Search for the cell housing the specified text and yield its [x, y] center coordinate. 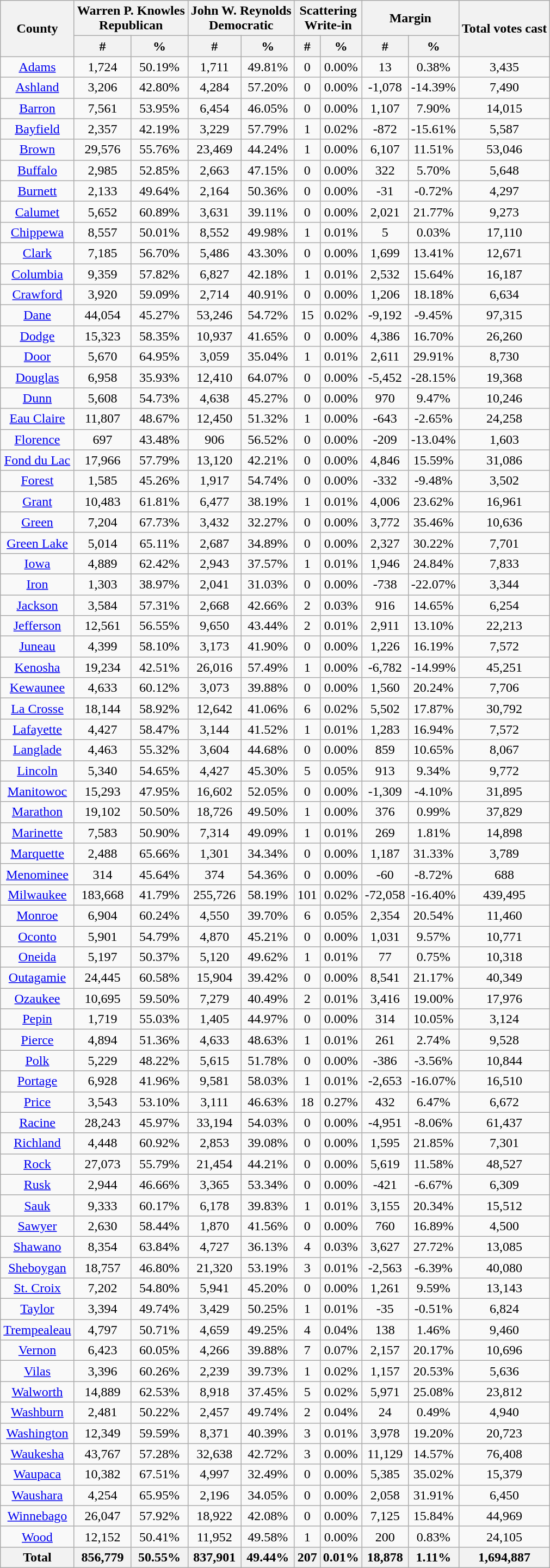
45.64% [160, 874]
6,904 [102, 915]
42.19% [160, 129]
5,652 [102, 212]
50.50% [160, 812]
2,911 [385, 626]
-15.61% [433, 129]
55.79% [160, 1164]
16.70% [433, 336]
10,483 [102, 501]
760 [385, 1226]
8,730 [504, 357]
51.32% [268, 419]
6,178 [214, 1205]
6,824 [504, 1309]
17.87% [433, 709]
25.08% [433, 1392]
Forest [37, 481]
7,279 [214, 999]
27,073 [102, 1164]
23,469 [214, 150]
16,602 [214, 791]
57.28% [160, 1454]
4,846 [385, 460]
39.83% [268, 1205]
58.35% [160, 336]
15,512 [504, 1205]
48.22% [160, 1061]
Total votes cast [504, 28]
49.50% [268, 812]
54.79% [160, 936]
-872 [385, 129]
20.24% [433, 688]
10,696 [504, 1350]
2,481 [102, 1412]
1,946 [385, 563]
23,812 [504, 1392]
9.57% [433, 936]
31,086 [504, 460]
6,958 [102, 377]
1,283 [385, 729]
1,206 [385, 295]
-31 [385, 191]
-6.67% [433, 1185]
40.91% [268, 295]
1,187 [385, 853]
43.30% [268, 253]
49.64% [160, 191]
24,445 [102, 978]
3,435 [504, 67]
38.19% [268, 501]
-0.51% [433, 1309]
Ashland [37, 88]
0.07% [341, 1350]
65.66% [160, 853]
15.59% [433, 460]
8,354 [102, 1247]
59.50% [160, 999]
3,365 [214, 1185]
Langlade [37, 750]
50.41% [160, 1536]
5,901 [102, 936]
27.72% [433, 1247]
11.51% [433, 150]
13.10% [433, 626]
43.44% [268, 626]
50.01% [160, 232]
2,041 [214, 584]
-9,192 [385, 315]
3,631 [214, 212]
6.47% [433, 1102]
44.24% [268, 150]
1,261 [385, 1288]
-16.40% [433, 895]
-332 [385, 481]
48.63% [268, 1040]
916 [385, 605]
4,386 [385, 336]
20.34% [433, 1205]
67.51% [160, 1474]
1.81% [433, 833]
374 [214, 874]
-643 [385, 419]
32.49% [268, 1474]
10,844 [504, 1061]
45.20% [268, 1288]
49.58% [268, 1536]
1,603 [504, 439]
-72,058 [385, 895]
9,528 [504, 1040]
2,611 [385, 357]
2,239 [214, 1371]
65.11% [160, 543]
4,463 [102, 750]
Marquette [37, 853]
46.80% [160, 1268]
35.04% [268, 357]
4,727 [214, 1247]
5,648 [504, 170]
8,541 [385, 978]
12,671 [504, 253]
Kewaunee [37, 688]
56.52% [268, 439]
12,410 [214, 377]
39.08% [268, 1143]
2,058 [385, 1495]
3,059 [214, 357]
Sheboygan [37, 1268]
35.93% [160, 377]
11,807 [102, 419]
Iron [37, 584]
9,273 [504, 212]
9,333 [102, 1205]
50.55% [160, 1557]
-35 [385, 1309]
2,668 [214, 605]
58.10% [160, 647]
6,477 [214, 501]
8,557 [102, 232]
2,488 [102, 853]
3,155 [385, 1205]
-6,782 [385, 667]
54.72% [268, 315]
45.21% [268, 936]
9,772 [504, 771]
-22.07% [433, 584]
13,143 [504, 1288]
Oneida [37, 957]
9,581 [214, 1081]
Menominee [37, 874]
2,687 [214, 543]
20.17% [433, 1350]
-4.10% [433, 791]
46.05% [268, 108]
56.70% [160, 253]
8,067 [504, 750]
10.05% [433, 1019]
-9.48% [433, 481]
38.97% [160, 584]
58.03% [268, 1081]
7,490 [504, 88]
2,157 [385, 1350]
16.19% [433, 647]
42.72% [268, 1454]
2,021 [385, 212]
55.03% [160, 1019]
57.82% [160, 274]
4,254 [102, 1495]
5,340 [102, 771]
-2,653 [385, 1081]
Door [37, 357]
49.62% [268, 957]
47.15% [268, 170]
31,895 [504, 791]
22,213 [504, 626]
44.21% [268, 1164]
Price [37, 1102]
7,204 [102, 522]
970 [385, 398]
Ozaukee [37, 999]
5,502 [385, 709]
Calumet [37, 212]
2,985 [102, 170]
21.17% [433, 978]
12,152 [102, 1536]
-1,309 [385, 791]
5,619 [385, 1164]
2,943 [214, 563]
58.19% [268, 895]
County [37, 28]
10,937 [214, 336]
-9.45% [433, 315]
6,827 [214, 274]
4,297 [504, 191]
3,206 [102, 88]
4,448 [102, 1143]
Sauk [37, 1205]
8,371 [214, 1433]
57.49% [268, 667]
14,889 [102, 1392]
42.51% [160, 667]
4,399 [102, 647]
45.30% [268, 771]
7,561 [102, 108]
8,918 [214, 1392]
6,450 [504, 1495]
1,301 [214, 853]
21,320 [214, 1268]
0.83% [433, 1536]
Bayfield [37, 129]
35.46% [433, 522]
2,327 [385, 543]
Grant [37, 501]
Rusk [37, 1185]
30.22% [433, 543]
7,706 [504, 688]
7.90% [433, 108]
Marathon [37, 812]
60.89% [160, 212]
-2,563 [385, 1268]
57.31% [160, 605]
20.54% [433, 915]
18,922 [214, 1516]
1,303 [102, 584]
17,966 [102, 460]
13.41% [433, 253]
3,604 [214, 750]
24 [385, 1412]
20,723 [504, 1433]
5,587 [504, 129]
Columbia [37, 274]
3,432 [214, 522]
3,144 [214, 729]
1,107 [385, 108]
4,894 [102, 1040]
255,726 [214, 895]
12,450 [214, 419]
29.91% [433, 357]
15,323 [102, 336]
14.57% [433, 1454]
26,260 [504, 336]
13 [385, 67]
5,941 [214, 1288]
40.49% [268, 999]
-1,078 [385, 88]
53.19% [268, 1268]
Walworth [37, 1392]
31.03% [268, 584]
19.00% [433, 999]
10,636 [504, 522]
12,642 [214, 709]
17,110 [504, 232]
2,196 [214, 1495]
51.36% [160, 1040]
61,437 [504, 1123]
60.92% [160, 1143]
5,615 [214, 1061]
42.21% [268, 460]
9.59% [433, 1288]
1.46% [433, 1330]
3,416 [385, 999]
1,157 [385, 1371]
52.85% [160, 170]
439,495 [504, 895]
7 [307, 1350]
Vernon [37, 1350]
3,229 [214, 129]
10,382 [102, 1474]
138 [385, 1330]
13,085 [504, 1247]
Rock [37, 1164]
15 [307, 315]
Burnett [37, 191]
5.70% [433, 170]
42.80% [160, 88]
58.47% [160, 729]
La Crosse [37, 709]
42.08% [268, 1516]
6,672 [504, 1102]
Dodge [37, 336]
Buffalo [37, 170]
7,185 [102, 253]
837,901 [214, 1557]
54.74% [268, 481]
41.65% [268, 336]
-386 [385, 1061]
24.84% [433, 563]
10,771 [504, 936]
3,344 [504, 584]
Milwaukee [37, 895]
18.18% [433, 295]
2,663 [214, 170]
1,699 [385, 253]
207 [307, 1557]
1,870 [214, 1226]
32,638 [214, 1454]
34.34% [268, 853]
-209 [385, 439]
7,301 [504, 1143]
14,015 [504, 108]
61.81% [160, 501]
261 [385, 1040]
3,073 [214, 688]
18 [307, 1102]
21.85% [433, 1143]
34.89% [268, 543]
Vilas [37, 1371]
688 [504, 874]
4,638 [214, 398]
Portage [37, 1081]
48.67% [160, 419]
59.09% [160, 295]
376 [385, 812]
4,997 [214, 1474]
-28.15% [433, 377]
-8.72% [433, 874]
36.13% [268, 1247]
Shawano [37, 1247]
1,585 [102, 481]
16,510 [504, 1081]
3,772 [385, 522]
37.57% [268, 563]
Dunn [37, 398]
1,719 [102, 1019]
20.53% [433, 1371]
63.84% [160, 1247]
0.38% [433, 67]
101 [307, 895]
7,833 [504, 563]
Sawyer [37, 1226]
3,111 [214, 1102]
44,054 [102, 315]
6,423 [102, 1350]
41.90% [268, 647]
697 [102, 439]
15.84% [433, 1516]
-6.39% [433, 1268]
John W. ReynoldsDemocratic [241, 18]
Iowa [37, 563]
49.98% [268, 232]
58.44% [160, 1226]
3,429 [214, 1309]
Lafayette [37, 729]
44.68% [268, 750]
53.95% [160, 108]
16.89% [433, 1226]
Florence [37, 439]
41.06% [268, 709]
30,792 [504, 709]
-4,951 [385, 1123]
0.27% [341, 1102]
Eau Claire [37, 419]
3,124 [504, 1019]
-14.39% [433, 88]
24,258 [504, 419]
5,120 [214, 957]
54.65% [160, 771]
5,971 [385, 1392]
Wood [37, 1536]
62.53% [160, 1392]
4,940 [504, 1412]
859 [385, 750]
18,144 [102, 709]
34.05% [268, 1495]
19,102 [102, 812]
Waukesha [37, 1454]
-60 [385, 874]
50.25% [268, 1309]
64.07% [268, 377]
49.09% [268, 833]
Kenosha [37, 667]
50.71% [160, 1330]
2,164 [214, 191]
57.20% [268, 88]
46.63% [268, 1102]
21,454 [214, 1164]
58.92% [160, 709]
1,560 [385, 688]
4,889 [102, 563]
2,357 [102, 129]
64.95% [160, 357]
Monroe [37, 915]
45,251 [504, 667]
41.52% [268, 729]
3,173 [214, 647]
53,246 [214, 315]
1,711 [214, 67]
47.95% [160, 791]
3,584 [102, 605]
Washburn [37, 1412]
54.73% [160, 398]
16.94% [433, 729]
5,229 [102, 1061]
Pepin [37, 1019]
2,133 [102, 191]
5,636 [504, 1371]
97,315 [504, 315]
43.48% [160, 439]
-14.99% [433, 667]
15,379 [504, 1474]
Manitowoc [37, 791]
3,789 [504, 853]
19,368 [504, 377]
12,561 [102, 626]
7,583 [102, 833]
10.65% [433, 750]
3,394 [102, 1309]
50.90% [160, 833]
Dane [37, 315]
1,405 [214, 1019]
50.22% [160, 1412]
55.76% [160, 150]
Oconto [37, 936]
65.95% [160, 1495]
23.62% [433, 501]
51.78% [268, 1061]
32.27% [268, 522]
5,197 [102, 957]
Marinette [37, 833]
Barron [37, 108]
46.66% [160, 1185]
54.36% [268, 874]
44.97% [268, 1019]
39.73% [268, 1371]
5,014 [102, 543]
9.34% [433, 771]
49.44% [268, 1557]
-0.72% [433, 191]
62.42% [160, 563]
7,202 [102, 1288]
19.20% [433, 1433]
39.11% [268, 212]
4,870 [214, 936]
ScatteringWrite-in [328, 18]
17,976 [504, 999]
14.65% [433, 605]
1.11% [433, 1557]
28,243 [102, 1123]
10,246 [504, 398]
0.99% [433, 812]
0.49% [433, 1412]
60.24% [160, 915]
44,969 [504, 1516]
7,701 [504, 543]
1,595 [385, 1143]
Racine [37, 1123]
50.19% [160, 67]
Richland [37, 1143]
49.81% [268, 67]
41.56% [268, 1226]
Washington [37, 1433]
40,349 [504, 978]
-16.07% [433, 1081]
26,016 [214, 667]
60.12% [160, 688]
53.10% [160, 1102]
4,500 [504, 1226]
41.79% [160, 895]
Chippewa [37, 232]
Winnebago [37, 1516]
60.58% [160, 978]
-8.06% [433, 1123]
432 [385, 1102]
60.17% [160, 1205]
Clark [37, 253]
31.33% [433, 853]
Crawford [37, 295]
Polk [37, 1061]
4,550 [214, 915]
6,634 [504, 295]
-2.65% [433, 419]
55.32% [160, 750]
-13.04% [433, 439]
913 [385, 771]
3,920 [102, 295]
31.91% [433, 1495]
26,047 [102, 1516]
49.25% [268, 1330]
6,454 [214, 108]
16,961 [504, 501]
3,396 [102, 1371]
37.45% [268, 1392]
Warren P. KnowlesRepublican [131, 18]
18,726 [214, 812]
60.05% [160, 1350]
2,630 [102, 1226]
Jefferson [37, 626]
Trempealeau [37, 1330]
-3.56% [433, 1061]
2,853 [214, 1143]
3,502 [504, 481]
16,187 [504, 274]
-421 [385, 1185]
2,944 [102, 1185]
9,359 [102, 274]
6,928 [102, 1081]
59.59% [160, 1433]
4,284 [214, 88]
53,046 [504, 150]
42.18% [268, 274]
1,917 [214, 481]
2,532 [385, 274]
9,460 [504, 1330]
Waushara [37, 1495]
322 [385, 170]
Adams [37, 67]
0.75% [433, 957]
Green [37, 522]
18,878 [385, 1557]
37,829 [504, 812]
40.39% [268, 1433]
Green Lake [37, 543]
19,234 [102, 667]
11,129 [385, 1454]
8,552 [214, 232]
St. Croix [37, 1288]
18,757 [102, 1268]
906 [214, 439]
-5,452 [385, 377]
56.55% [160, 626]
50.37% [160, 957]
6,254 [504, 605]
10,695 [102, 999]
15,904 [214, 978]
39.42% [268, 978]
5,608 [102, 398]
39.70% [268, 915]
4,797 [102, 1330]
4,659 [214, 1330]
3,543 [102, 1102]
77 [385, 957]
45.97% [160, 1123]
Taylor [37, 1309]
9.47% [433, 398]
9,650 [214, 626]
24,105 [504, 1536]
43,767 [102, 1454]
67.73% [160, 522]
54.80% [160, 1288]
7,125 [385, 1516]
15,293 [102, 791]
Douglas [37, 377]
11,460 [504, 915]
2.74% [433, 1040]
11.58% [433, 1164]
52.05% [268, 791]
Lincoln [37, 771]
5,385 [385, 1474]
Brown [37, 150]
5,486 [214, 253]
76,408 [504, 1454]
Waupaca [37, 1474]
4,006 [385, 501]
54.03% [268, 1123]
40,080 [504, 1268]
6,309 [504, 1185]
269 [385, 833]
7,314 [214, 833]
33,194 [214, 1123]
Fond du Lac [37, 460]
13,120 [214, 460]
200 [385, 1536]
Margin [410, 18]
6,107 [385, 150]
Outagamie [37, 978]
Pierce [37, 1040]
50.36% [268, 191]
21.77% [433, 212]
57.92% [160, 1516]
3,978 [385, 1433]
856,779 [102, 1557]
3,627 [385, 1247]
2,354 [385, 915]
1,031 [385, 936]
-738 [385, 584]
48,527 [504, 1164]
15.64% [433, 274]
11,952 [214, 1536]
4,266 [214, 1350]
Juneau [37, 647]
45.26% [160, 481]
60.26% [160, 1371]
2,457 [214, 1412]
41.96% [160, 1081]
14,898 [504, 833]
2,714 [214, 295]
Total [37, 1557]
1,226 [385, 647]
183,668 [102, 895]
1,724 [102, 67]
5,670 [102, 357]
12,349 [102, 1433]
29,576 [102, 150]
Jackson [37, 605]
42.66% [268, 605]
53.34% [268, 1185]
1,694,887 [504, 1557]
10,318 [504, 957]
35.02% [433, 1474]
